Find where the given text appears and provide that cell's center as [X, Y] coordinate. 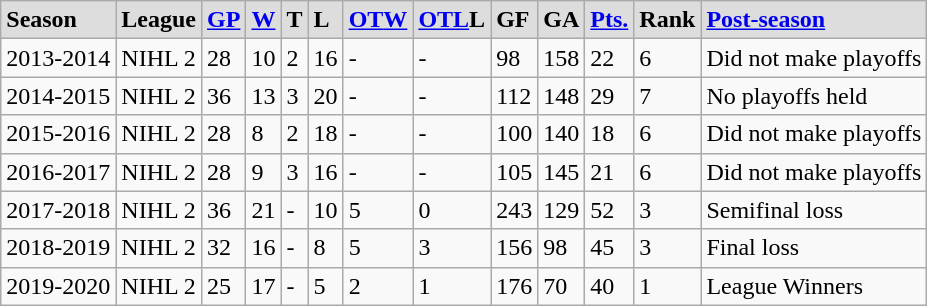
GF [514, 20]
Pts. [610, 20]
T [294, 20]
9 [264, 172]
2017-2018 [58, 210]
OTLL [452, 20]
GP [224, 20]
7 [668, 96]
L [326, 20]
OTW [378, 20]
25 [224, 286]
243 [514, 210]
140 [562, 134]
105 [514, 172]
112 [514, 96]
2014-2015 [58, 96]
158 [562, 58]
13 [264, 96]
Rank [668, 20]
32 [224, 248]
2013-2014 [58, 58]
2016-2017 [58, 172]
Season [58, 20]
0 [452, 210]
17 [264, 286]
2019-2020 [58, 286]
176 [514, 286]
29 [610, 96]
GA [562, 20]
129 [562, 210]
145 [562, 172]
148 [562, 96]
Final loss [814, 248]
League [159, 20]
2015-2016 [58, 134]
2018-2019 [58, 248]
No playoffs held [814, 96]
100 [514, 134]
45 [610, 248]
156 [514, 248]
Post-season [814, 20]
22 [610, 58]
Semifinal loss [814, 210]
52 [610, 210]
W [264, 20]
League Winners [814, 286]
20 [326, 96]
40 [610, 286]
70 [562, 286]
